Extract the [x, y] coordinate from the center of the cell holding the provided text.  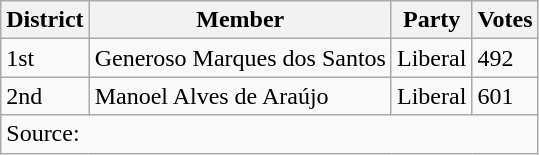
601 [505, 96]
Generoso Marques dos Santos [240, 58]
District [45, 20]
Manoel Alves de Araújo [240, 96]
Votes [505, 20]
Source: [270, 134]
2nd [45, 96]
Member [240, 20]
492 [505, 58]
Party [431, 20]
1st [45, 58]
